Scan for the cell matching the given text and deliver its [x, y] coordinate at center. 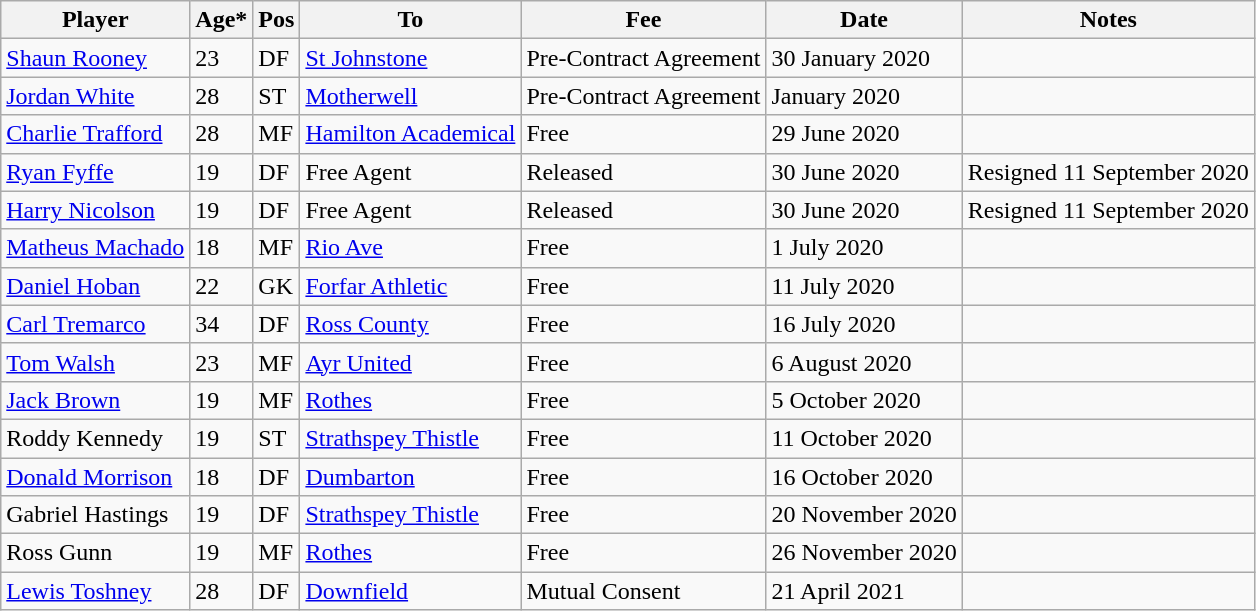
29 June 2020 [864, 134]
Ryan Fyffe [96, 172]
1 July 2020 [864, 248]
16 October 2020 [864, 477]
Age* [222, 20]
Lewis Toshney [96, 591]
6 August 2020 [864, 362]
Harry Nicolson [96, 210]
11 July 2020 [864, 286]
Hamilton Academical [410, 134]
22 [222, 286]
Shaun Rooney [96, 58]
11 October 2020 [864, 438]
34 [222, 324]
To [410, 20]
Downfield [410, 591]
Ross County [410, 324]
16 July 2020 [864, 324]
Ayr United [410, 362]
Gabriel Hastings [96, 515]
January 2020 [864, 96]
Forfar Athletic [410, 286]
Carl Tremarco [96, 324]
Dumbarton [410, 477]
Tom Walsh [96, 362]
Date [864, 20]
26 November 2020 [864, 553]
Rio Ave [410, 248]
Pos [276, 20]
Daniel Hoban [96, 286]
30 January 2020 [864, 58]
20 November 2020 [864, 515]
Fee [644, 20]
Notes [1108, 20]
Player [96, 20]
Matheus Machado [96, 248]
21 April 2021 [864, 591]
Donald Morrison [96, 477]
Roddy Kennedy [96, 438]
Motherwell [410, 96]
Charlie Trafford [96, 134]
Mutual Consent [644, 591]
St Johnstone [410, 58]
Ross Gunn [96, 553]
Jordan White [96, 96]
Jack Brown [96, 400]
GK [276, 286]
5 October 2020 [864, 400]
